Output the [x, y] coordinate of the center of the cell containing the given text.  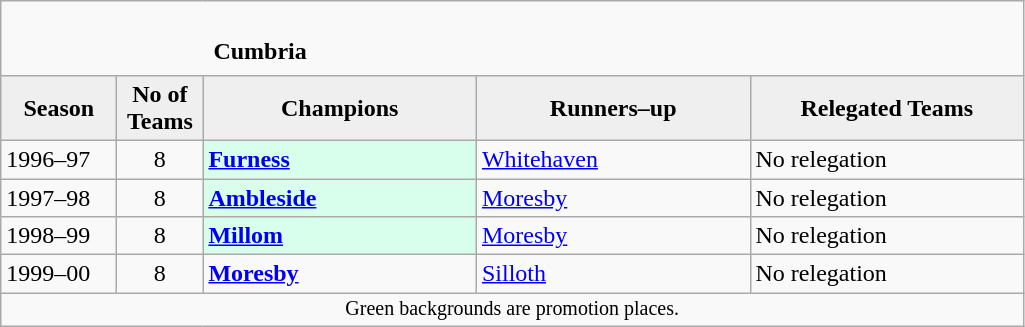
Green backgrounds are promotion places. [512, 310]
Season [59, 108]
Champions [340, 108]
1996–97 [59, 159]
1998–99 [59, 236]
Furness [340, 159]
Whitehaven [613, 159]
Millom [340, 236]
Silloth [613, 274]
No of Teams [160, 108]
1999–00 [59, 274]
Relegated Teams [887, 108]
1997–98 [59, 197]
Runners–up [613, 108]
Ambleside [340, 197]
